Locate the cell with the specified text and output its [x, y] center coordinate. 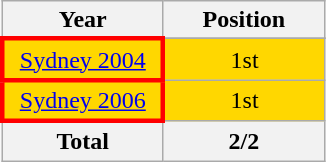
2/2 [244, 141]
Year [82, 20]
Sydney 2004 [82, 60]
Sydney 2006 [82, 100]
Position [244, 20]
Total [82, 141]
